Return [X, Y] of the center of cell containing provided text 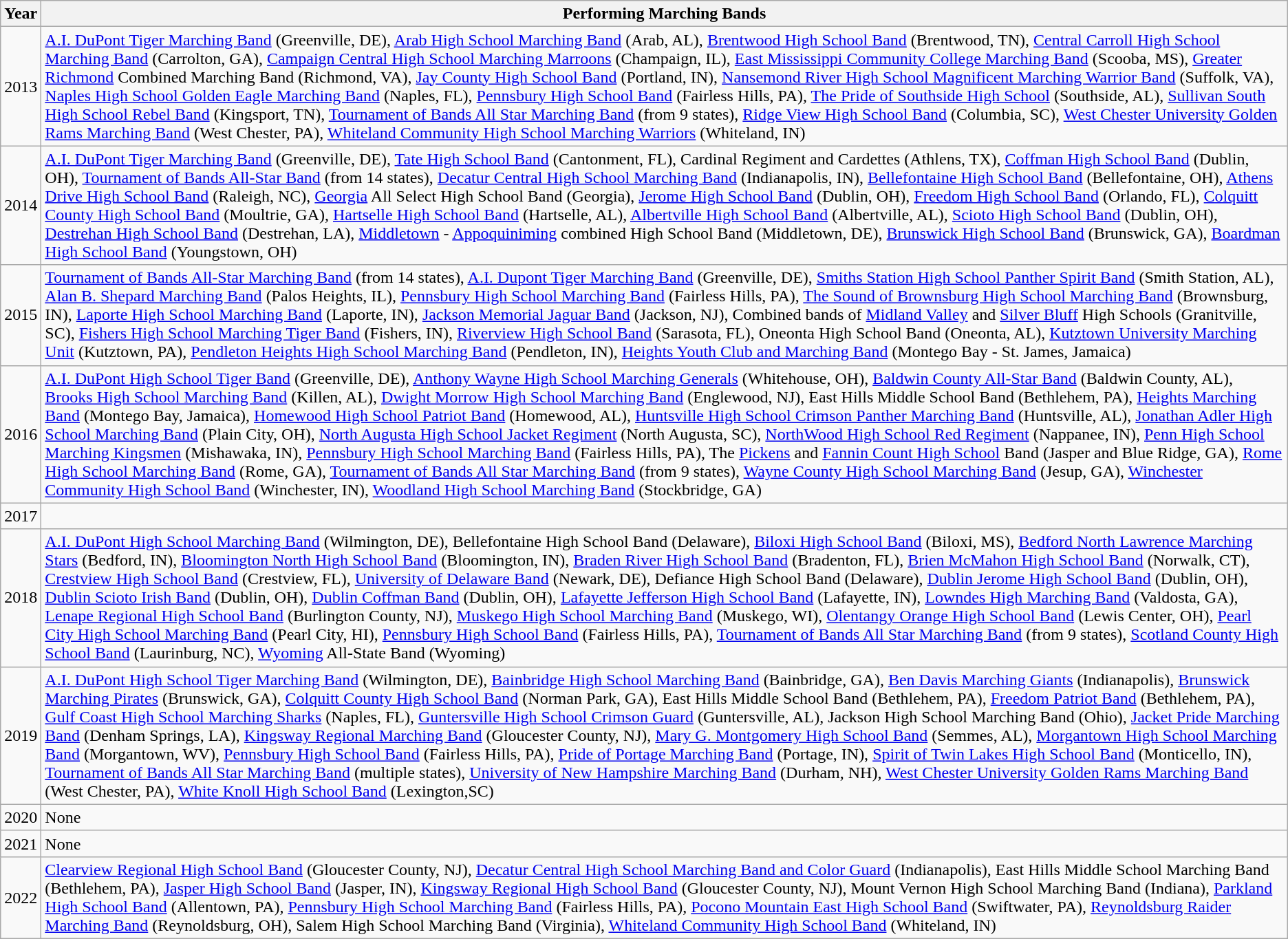
2013 [21, 87]
2014 [21, 205]
2021 [21, 843]
2019 [21, 735]
2020 [21, 817]
Year [21, 14]
2017 [21, 516]
2016 [21, 434]
Performing Marching Bands [665, 14]
2018 [21, 598]
2015 [21, 315]
2022 [21, 897]
